Find where the given text appears and provide that cell's center as (X, Y) coordinate. 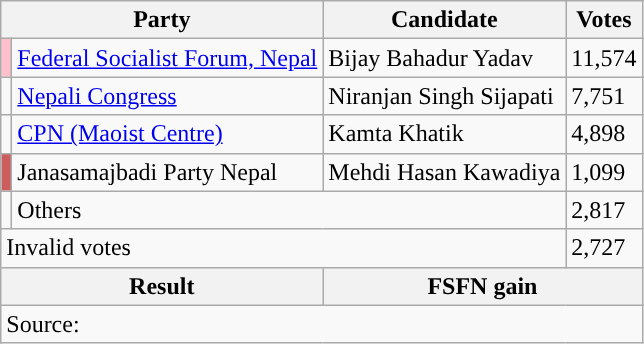
Kamta Khatik (444, 134)
2,817 (604, 210)
1,099 (604, 172)
7,751 (604, 96)
Invalid votes (284, 248)
Mehdi Hasan Kawadiya (444, 172)
Janasamajbadi Party Nepal (168, 172)
Votes (604, 20)
Source: (322, 324)
Nepali Congress (168, 96)
4,898 (604, 134)
11,574 (604, 58)
Niranjan Singh Sijapati (444, 96)
Federal Socialist Forum, Nepal (168, 58)
Result (162, 286)
Bijay Bahadur Yadav (444, 58)
Party (162, 20)
FSFN gain (482, 286)
CPN (Maoist Centre) (168, 134)
2,727 (604, 248)
Candidate (444, 20)
Others (289, 210)
